Search for the cell housing the specified text and yield its (x, y) center coordinate. 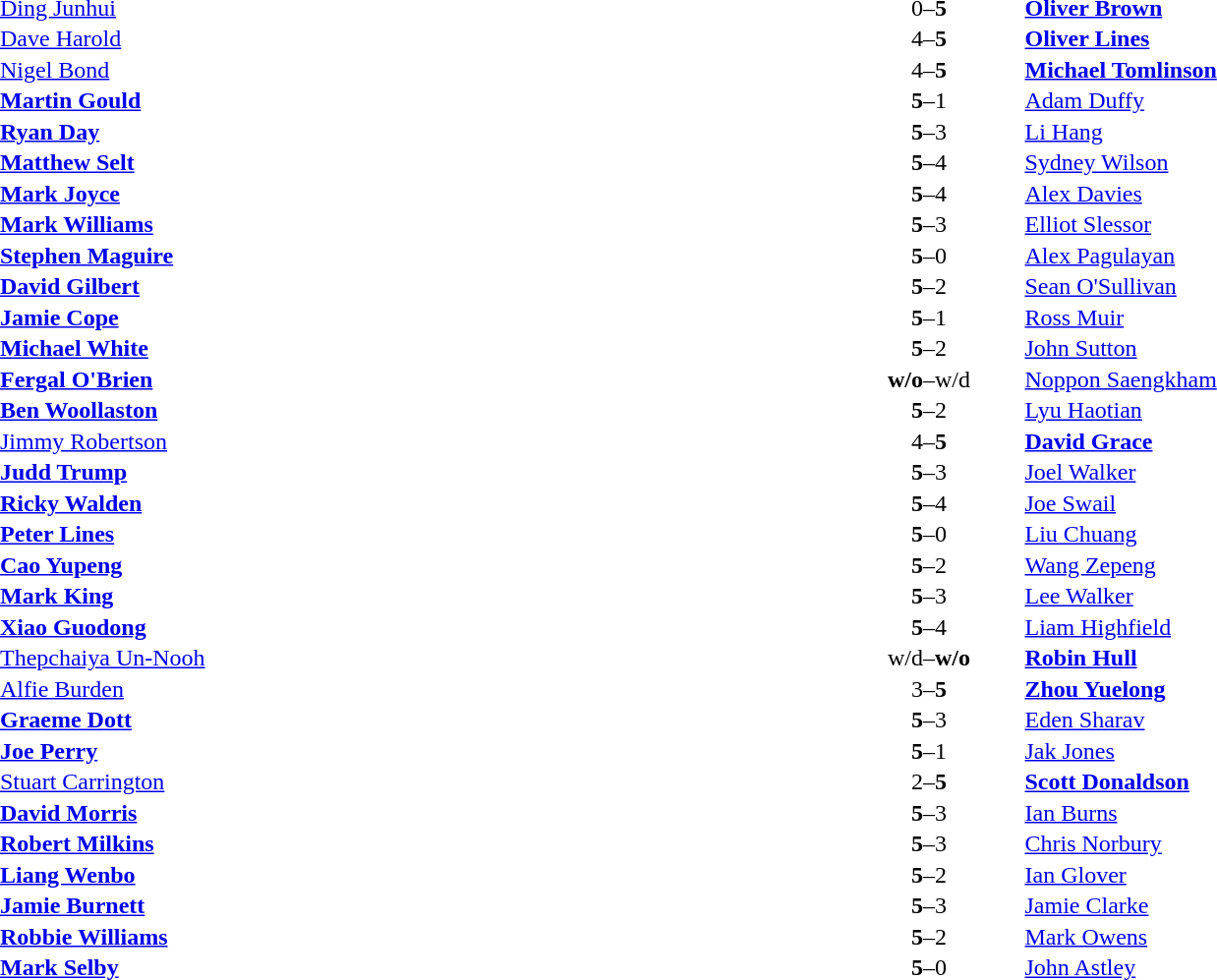
w/o–w/d (928, 379)
w/d–w/o (928, 658)
3–5 (928, 689)
2–5 (928, 781)
